From the cell containing the given text, extract its center point as [X, Y] coordinate. 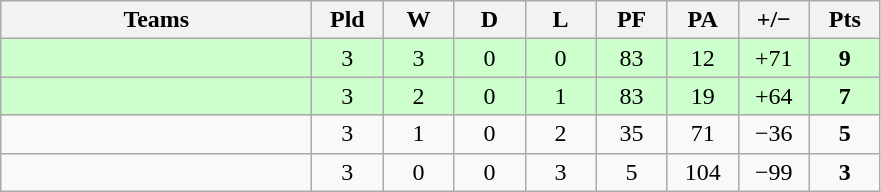
−99 [774, 172]
+/− [774, 20]
L [560, 20]
35 [632, 134]
71 [702, 134]
−36 [774, 134]
Pld [348, 20]
Pts [844, 20]
+71 [774, 58]
9 [844, 58]
PA [702, 20]
D [490, 20]
12 [702, 58]
7 [844, 96]
W [418, 20]
Teams [156, 20]
PF [632, 20]
104 [702, 172]
+64 [774, 96]
19 [702, 96]
